Pinpoint the cell where the given text exists, returning its [x, y] midpoint coordinate. 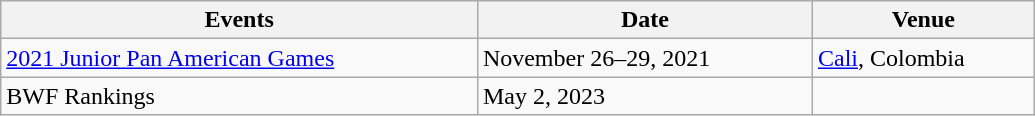
2021 Junior Pan American Games [240, 58]
May 2, 2023 [644, 96]
Date [644, 20]
November 26–29, 2021 [644, 58]
Cali, Colombia [923, 58]
Venue [923, 20]
BWF Rankings [240, 96]
Events [240, 20]
